Scan for the cell matching the given text and deliver its [X, Y] coordinate at center. 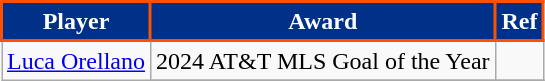
Ref [520, 22]
Award [322, 22]
Luca Orellano [76, 60]
Player [76, 22]
2024 AT&T MLS Goal of the Year [322, 60]
